Provide the (x, y) coordinate of the cell's center where the given text is located.  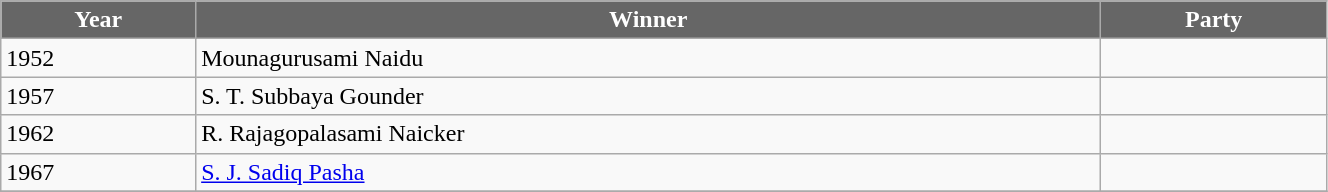
S. J. Sadiq Pasha (648, 172)
Year (98, 20)
R. Rajagopalasami Naicker (648, 134)
Party (1214, 20)
Mounagurusami Naidu (648, 58)
Winner (648, 20)
1962 (98, 134)
1967 (98, 172)
1957 (98, 96)
1952 (98, 58)
S. T. Subbaya Gounder (648, 96)
